Provide the (X, Y) coordinate of the cell's center where the given text is located.  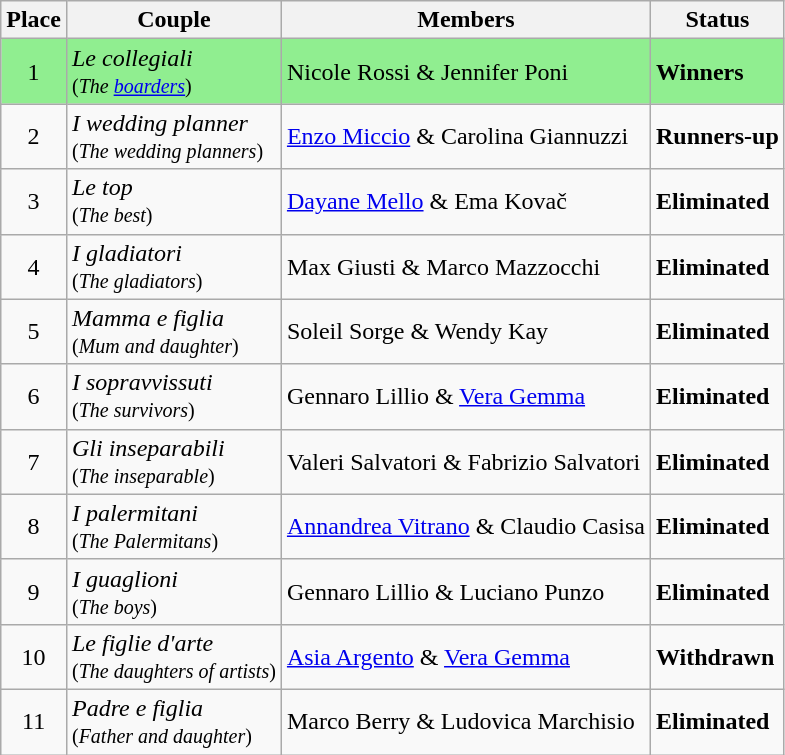
Le collegiali(The boarders) (174, 72)
Mamma e figlia(Mum and daughter) (174, 332)
Nicole Rossi & Jennifer Poni (466, 72)
10 (34, 656)
I wedding planner(The wedding planners) (174, 136)
Max Giusti & Marco Mazzocchi (466, 266)
Marco Berry & Ludovica Marchisio (466, 722)
Soleil Sorge & Wendy Kay (466, 332)
Enzo Miccio & Carolina Giannuzzi (466, 136)
I guaglioni(The boys) (174, 592)
Gli inseparabili(The inseparable) (174, 462)
Runners-up (718, 136)
11 (34, 722)
Le figlie d'arte(The daughters of artists) (174, 656)
Le top(The best) (174, 202)
Members (466, 20)
8 (34, 526)
6 (34, 396)
Gennaro Lillio & Vera Gemma (466, 396)
7 (34, 462)
1 (34, 72)
3 (34, 202)
Asia Argento & Vera Gemma (466, 656)
4 (34, 266)
I palermitani(The Palermitans) (174, 526)
Status (718, 20)
Dayane Mello & Ema Kovač (466, 202)
9 (34, 592)
Withdrawn (718, 656)
Couple (174, 20)
Winners (718, 72)
Gennaro Lillio & Luciano Punzo (466, 592)
I sopravvissuti(The survivors) (174, 396)
2 (34, 136)
Place (34, 20)
5 (34, 332)
Padre e figlia(Father and daughter) (174, 722)
I gladiatori(The gladiators) (174, 266)
Annandrea Vitrano & Claudio Casisa (466, 526)
Valeri Salvatori & Fabrizio Salvatori (466, 462)
